Return [x, y] of the center of cell containing provided text 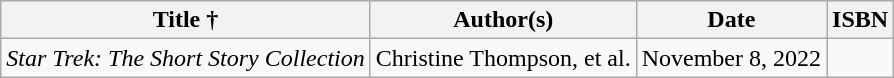
ISBN [860, 20]
Title † [186, 20]
Date [731, 20]
Christine Thompson, et al. [503, 58]
Star Trek: The Short Story Collection [186, 58]
Author(s) [503, 20]
November 8, 2022 [731, 58]
